Scan for the cell matching the given text and deliver its [x, y] coordinate at center. 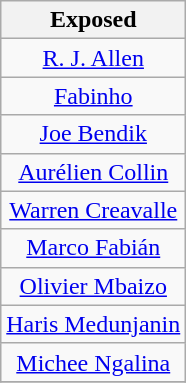
Fabinho [94, 96]
Marco Fabián [94, 248]
Michee Ngalina [94, 362]
Aurélien Collin [94, 172]
Joe Bendik [94, 134]
Haris Medunjanin [94, 324]
Exposed [94, 20]
Warren Creavalle [94, 210]
Olivier Mbaizo [94, 286]
R. J. Allen [94, 58]
